From the cell containing the given text, extract its center point as [X, Y] coordinate. 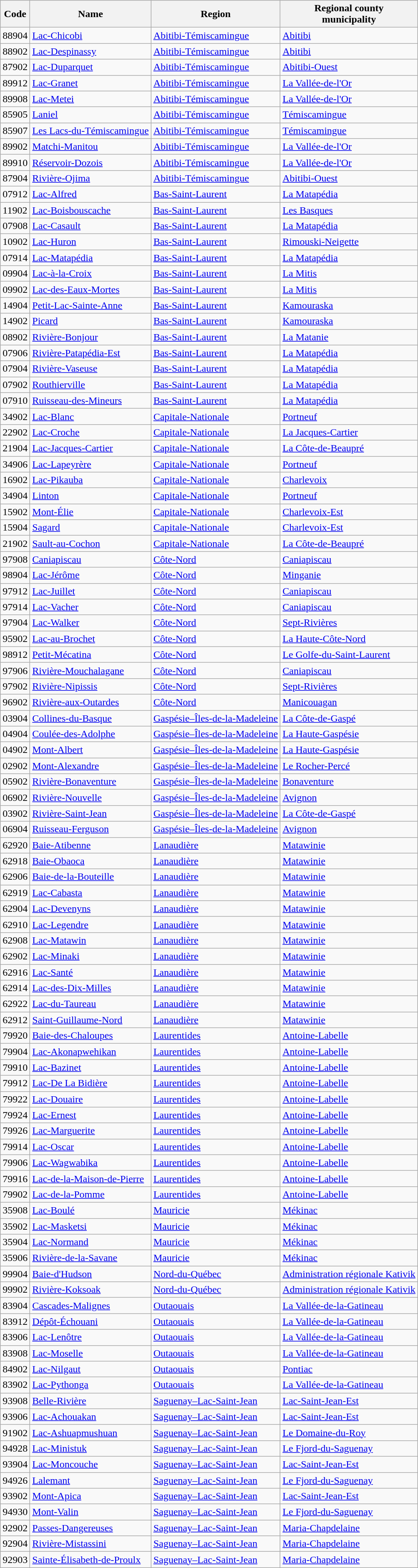
85907 [15, 131]
Lac-Huron [91, 242]
Lac-Normand [91, 1242]
11902 [15, 210]
95902 [15, 639]
07906 [15, 353]
62912 [15, 1020]
34902 [15, 416]
Rivière-Saint-Jean [91, 813]
02902 [15, 766]
Lac-Ministuk [91, 1448]
94928 [15, 1448]
07902 [15, 385]
Rivière-Koksoak [91, 1290]
Lac-Casault [91, 226]
Rivière-Bonjour [91, 337]
Lac-Wagwabika [91, 1163]
Lac-Vacher [91, 607]
Lac-Devenyns [91, 909]
Lac-Nilgaut [91, 1369]
Lac-Boulé [91, 1210]
93908 [15, 1401]
Coulée-des-Adolphe [91, 734]
99904 [15, 1274]
79916 [15, 1178]
62910 [15, 924]
Lac-Minaki [91, 956]
93902 [15, 1496]
Lac-Pythonga [91, 1385]
Lac-Moselle [91, 1353]
Mont-Alexandre [91, 766]
Code [15, 14]
Picard [91, 321]
03904 [15, 718]
06904 [15, 829]
Lac-Santé [91, 972]
Lac-Despinassy [91, 51]
14902 [15, 321]
La Haute-Côte-Nord [349, 639]
89908 [15, 99]
94926 [15, 1480]
21904 [15, 448]
Lac-Matapédia [91, 258]
34906 [15, 464]
Lac-des-Dix-Milles [91, 988]
Lac-Lenôtre [91, 1337]
35902 [15, 1226]
16902 [15, 480]
62906 [15, 877]
93904 [15, 1464]
62908 [15, 940]
Lac-Walker [91, 623]
93906 [15, 1417]
04904 [15, 734]
92902 [15, 1528]
Matchi-Manitou [91, 146]
10902 [15, 242]
87902 [15, 67]
62919 [15, 893]
35906 [15, 1258]
Linton [91, 496]
Charlevoix [349, 480]
Lac-Achouakan [91, 1417]
98912 [15, 654]
Sault-au-Cochon [91, 544]
Cascades-Malignes [91, 1306]
Lac-du-Taureau [91, 1004]
Region [216, 14]
Lac-Metei [91, 99]
Petit-Lac-Sainte-Anne [91, 305]
Rimouski-Neigette [349, 242]
07910 [15, 400]
62904 [15, 909]
Regional countymunicipality [349, 14]
Laniel [91, 115]
Mont-Élie [91, 512]
Baie-Obaoca [91, 861]
Les Basques [349, 210]
79924 [15, 1115]
Lac-Oscar [91, 1147]
Le Domaine-du-Roy [349, 1432]
Lac-de-la-Pomme [91, 1194]
Lac-Ernest [91, 1115]
Lac-Boisbouscache [91, 210]
Lac-Akonapwehikan [91, 1052]
88902 [15, 51]
Mont-Valin [91, 1512]
Petit-Mécatina [91, 654]
Rivière-Vaseuse [91, 369]
Lac-Matawin [91, 940]
89912 [15, 83]
Ruisseau-Ferguson [91, 829]
Baie-des-Chaloupes [91, 1036]
Lac-Granet [91, 83]
Pontiac [349, 1369]
La Jacques-Cartier [349, 432]
79920 [15, 1036]
Lac-Alfred [91, 194]
Ruisseau-des-Mineurs [91, 400]
35904 [15, 1242]
07908 [15, 226]
Rivière-de-la-Savane [91, 1258]
89910 [15, 162]
Baie-d'Hudson [91, 1274]
Lac-Pikauba [91, 480]
Le Golfe-du-Saint-Laurent [349, 654]
97914 [15, 607]
Lac-Croche [91, 432]
34904 [15, 496]
83902 [15, 1385]
83912 [15, 1321]
Lac-au-Brochet [91, 639]
Rivière-aux-Outardes [91, 702]
22902 [15, 432]
Lac-Bazinet [91, 1067]
62922 [15, 1004]
Minganie [349, 575]
83908 [15, 1353]
83904 [15, 1306]
Lac-de-la-Maison-de-Pierre [91, 1178]
91902 [15, 1432]
Lac-Jacques-Cartier [91, 448]
Lac-des-Eaux-Mortes [91, 289]
92904 [15, 1544]
96902 [15, 702]
Lac-Chicobi [91, 35]
Lac-à-la-Croix [91, 274]
Lac-De La Bidière [91, 1083]
Dépôt-Échouani [91, 1321]
Manicouagan [349, 702]
Sagard [91, 528]
07912 [15, 194]
Name [91, 14]
07914 [15, 258]
87904 [15, 178]
Rivière-Nipissis [91, 686]
Bonaventure [349, 782]
Lac-Douaire [91, 1099]
97912 [15, 591]
Les Lacs-du-Témiscamingue [91, 131]
79912 [15, 1083]
Routhierville [91, 385]
Rivière-Patapédia-Est [91, 353]
79926 [15, 1131]
88904 [15, 35]
Mont-Albert [91, 750]
35908 [15, 1210]
98904 [15, 575]
Rivière-Mouchalagane [91, 670]
Lac-Juillet [91, 591]
Rivière-Ojima [91, 178]
09904 [15, 274]
Lalemant [91, 1480]
Lac-Masketsi [91, 1226]
09902 [15, 289]
Rivière-Bonaventure [91, 782]
Lac-Jérôme [91, 575]
Lac-Marguerite [91, 1131]
Mont-Apica [91, 1496]
Lac-Blanc [91, 416]
62902 [15, 956]
15902 [15, 512]
62916 [15, 972]
Réservoir-Dozois [91, 162]
14904 [15, 305]
Passes-Dangereuses [91, 1528]
Belle-Rivière [91, 1401]
79902 [15, 1194]
06902 [15, 798]
97908 [15, 559]
83906 [15, 1337]
79914 [15, 1147]
Lac-Legendre [91, 924]
79922 [15, 1099]
92903 [15, 1560]
07904 [15, 369]
Baie-de-la-Bouteille [91, 877]
Collines-du-Basque [91, 718]
Saint-Guillaume-Nord [91, 1020]
Lac-Cabasta [91, 893]
97906 [15, 670]
79906 [15, 1163]
Rivière-Mistassini [91, 1544]
03902 [15, 813]
21902 [15, 544]
Baie-Atibenne [91, 845]
85905 [15, 115]
05902 [15, 782]
15904 [15, 528]
62914 [15, 988]
Lac-Lapeyrère [91, 464]
97902 [15, 686]
89902 [15, 146]
97904 [15, 623]
04902 [15, 750]
94930 [15, 1512]
Sainte-Élisabeth-de-Proulx [91, 1560]
62920 [15, 845]
La Matanie [349, 337]
Lac-Duparquet [91, 67]
79904 [15, 1052]
84902 [15, 1369]
Rivière-Nouvelle [91, 798]
Lac-Ashuapmushuan [91, 1432]
Le Rocher-Percé [349, 766]
08902 [15, 337]
79910 [15, 1067]
Lac-Moncouche [91, 1464]
62918 [15, 861]
99902 [15, 1290]
